Return [X, Y] of the center of cell containing provided text 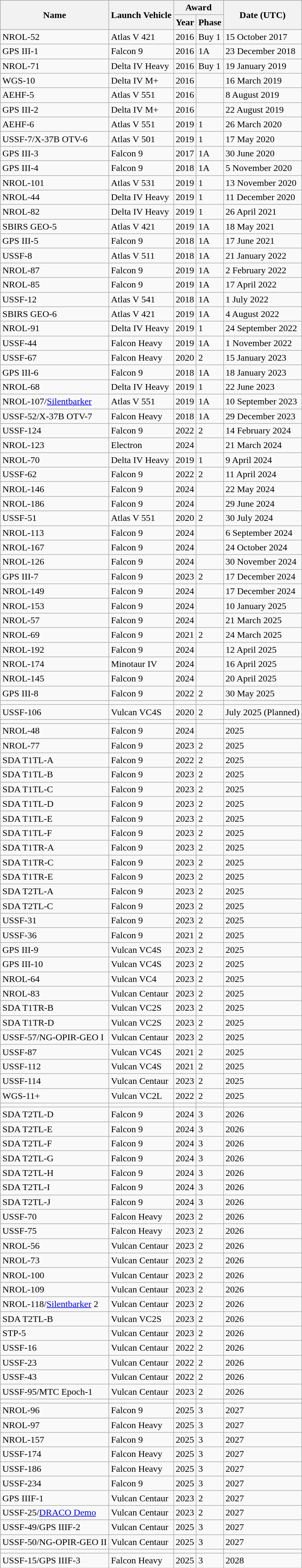
11 April 2024 [263, 475]
5 November 2020 [263, 168]
26 March 2020 [263, 124]
NROL-126 [55, 562]
18 May 2021 [263, 227]
4 August 2022 [263, 314]
USSF-106 [55, 712]
17 May 2020 [263, 139]
SDA T2TL-J [55, 1202]
Phase [210, 22]
GPS III-8 [55, 693]
SDA T1TR-A [55, 847]
NROL-83 [55, 993]
29 June 2024 [263, 504]
NROL-57 [55, 620]
SDA T2TL-G [55, 1158]
NROL-192 [55, 650]
NROL-68 [55, 387]
AEHF-5 [55, 95]
22 May 2024 [263, 489]
NROL-149 [55, 591]
GPS III-4 [55, 168]
GPS III-3 [55, 153]
Launch Vehicle [141, 15]
SDA T1TL-E [55, 818]
SBIRS GEO-5 [55, 227]
Vulcan VC4 [141, 979]
26 April 2021 [263, 212]
USSF-23 [55, 1363]
19 January 2019 [263, 66]
30 June 2020 [263, 153]
USSF-186 [55, 1469]
USSF-36 [55, 935]
SDA T1TR-C [55, 862]
NROL-82 [55, 212]
23 December 2018 [263, 51]
USSF-44 [55, 343]
USSF-16 [55, 1348]
NROL-56 [55, 1246]
NROL-97 [55, 1425]
Year [185, 22]
SDA T1TR-D [55, 1023]
NROL-146 [55, 489]
NROL-101 [55, 183]
NROL-157 [55, 1440]
USSF-49/GPS IIIF-2 [55, 1527]
NROL-87 [55, 270]
USSF-52/X-37B OTV-7 [55, 416]
30 May 2025 [263, 693]
NROL-113 [55, 533]
29 December 2023 [263, 416]
21 March 2025 [263, 620]
USSF-114 [55, 1081]
USSF-31 [55, 921]
NROL-96 [55, 1410]
2028 [263, 1561]
USSF-112 [55, 1066]
GPS IIIF-1 [55, 1498]
Atlas V 541 [141, 299]
NROL-52 [55, 37]
Electron [141, 445]
SDA T1TL-C [55, 789]
10 September 2023 [263, 401]
AEHF-6 [55, 124]
GPS III-5 [55, 241]
SDA T1TL-A [55, 760]
21 March 2024 [263, 445]
SDA T1TL-B [55, 775]
USSF-25/DRACO Demo [55, 1512]
1 July 2022 [263, 299]
18 January 2023 [263, 372]
NROL-70 [55, 460]
USSF-95/MTC Epoch-1 [55, 1392]
24 September 2022 [263, 328]
15 January 2023 [263, 358]
NROL-73 [55, 1260]
NROL-91 [55, 328]
NROL-71 [55, 66]
USSF-234 [55, 1483]
STP-5 [55, 1333]
USSF-87 [55, 1052]
30 July 2024 [263, 518]
GPS III-10 [55, 964]
2 February 2022 [263, 270]
SDA T2TL-D [55, 1115]
SDA T1TL-D [55, 804]
6 September 2024 [263, 533]
17 April 2022 [263, 285]
GPS III-9 [55, 950]
24 October 2024 [263, 547]
12 April 2025 [263, 650]
16 March 2019 [263, 80]
NROL-186 [55, 504]
NROL-100 [55, 1275]
NROL-123 [55, 445]
21 January 2022 [263, 256]
NROL-48 [55, 731]
USSF-7/X-37B OTV-6 [55, 139]
Atlas V 511 [141, 256]
SDA T1TR-E [55, 877]
GPS III-2 [55, 110]
NROL-145 [55, 679]
USSF-57/NG-OPIR-GEO I [55, 1037]
SDA T2TL-C [55, 906]
WGS-11+ [55, 1096]
SBIRS GEO-6 [55, 314]
NROL-69 [55, 635]
2017 [185, 153]
USSF-51 [55, 518]
9 April 2024 [263, 460]
20 April 2025 [263, 679]
Date (UTC) [263, 15]
July 2025 (Planned) [263, 712]
USSF-15/GPS IIIF-3 [55, 1561]
SDA T1TR-B [55, 1008]
NROL-153 [55, 606]
1 November 2022 [263, 343]
NROL-44 [55, 197]
NROL-107/Silentbarker [55, 401]
Atlas V 531 [141, 183]
Minotaur IV [141, 664]
Award [199, 8]
13 November 2020 [263, 183]
NROL-64 [55, 979]
WGS-10 [55, 80]
15 October 2017 [263, 37]
8 August 2019 [263, 95]
NROL-77 [55, 745]
USSF-8 [55, 256]
NROL-85 [55, 285]
NROL-109 [55, 1289]
Atlas V 501 [141, 139]
SDA T2TL-I [55, 1187]
USSF-12 [55, 299]
USSF-124 [55, 431]
SDA T2TL-B [55, 1319]
USSF-174 [55, 1454]
NROL-118/Silentbarker 2 [55, 1304]
11 December 2020 [263, 197]
SDA T1TL-F [55, 833]
14 February 2024 [263, 431]
24 March 2025 [263, 635]
NROL-174 [55, 664]
USSF-67 [55, 358]
SDA T2TL-A [55, 892]
GPS III-7 [55, 576]
USSF-75 [55, 1231]
SDA T2TL-H [55, 1173]
USSF-62 [55, 475]
30 November 2024 [263, 562]
17 June 2021 [263, 241]
22 June 2023 [263, 387]
Name [55, 15]
USSF-70 [55, 1217]
10 January 2025 [263, 606]
SDA T2TL-E [55, 1129]
GPS III-6 [55, 372]
16 April 2025 [263, 664]
Vulcan VC2L [141, 1096]
SDA T2TL-F [55, 1144]
22 August 2019 [263, 110]
USSF-43 [55, 1377]
NROL-167 [55, 547]
GPS III-1 [55, 51]
USSF-50/NG-OPIR-GEO II [55, 1542]
